Output the (x, y) coordinate of the center of the cell containing the given text.  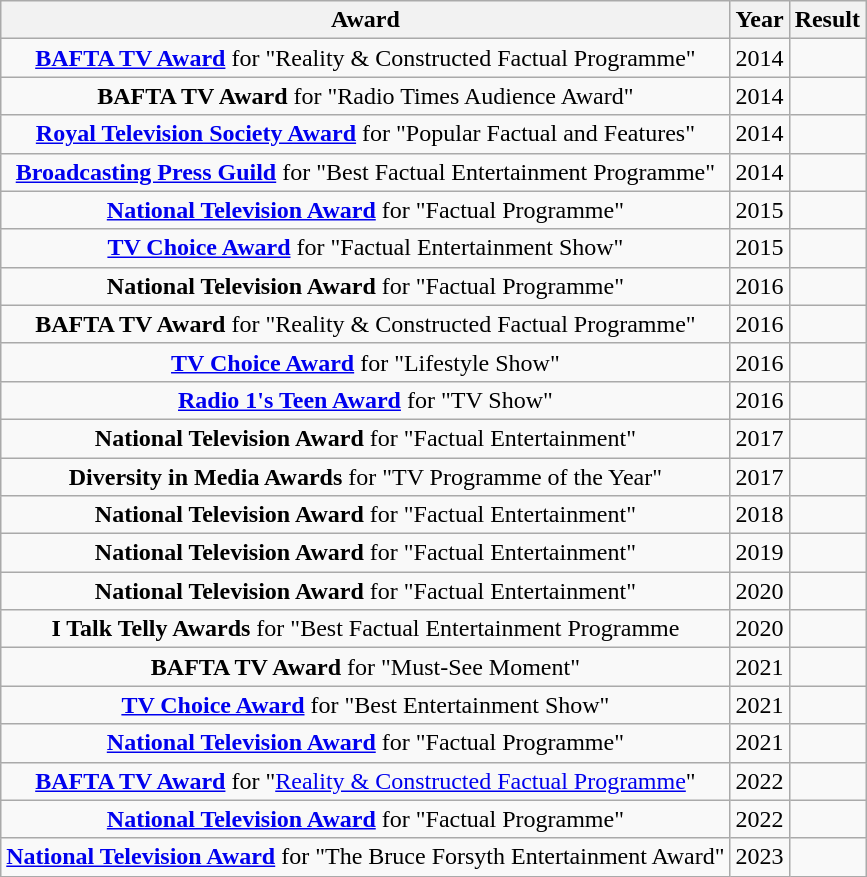
BAFTA TV Award for "Must-See Moment" (366, 667)
2019 (760, 553)
Broadcasting Press Guild for "Best Factual Entertainment Programme" (366, 172)
National Television Award for "The Bruce Forsyth Entertainment Award" (366, 857)
BAFTA TV Award for "Radio Times Audience Award" (366, 96)
Result (827, 20)
TV Choice Award for "Lifestyle Show" (366, 362)
Radio 1's Teen Award for "TV Show" (366, 400)
I Talk Telly Awards for "Best Factual Entertainment Programme (366, 629)
2023 (760, 857)
Diversity in Media Awards for "TV Programme of the Year" (366, 477)
TV Choice Award for "Best Entertainment Show" (366, 705)
2018 (760, 515)
TV Choice Award for "Factual Entertainment Show" (366, 248)
Year (760, 20)
Award (366, 20)
Royal Television Society Award for "Popular Factual and Features" (366, 134)
